Scan for the cell matching the given text and deliver its (X, Y) coordinate at center. 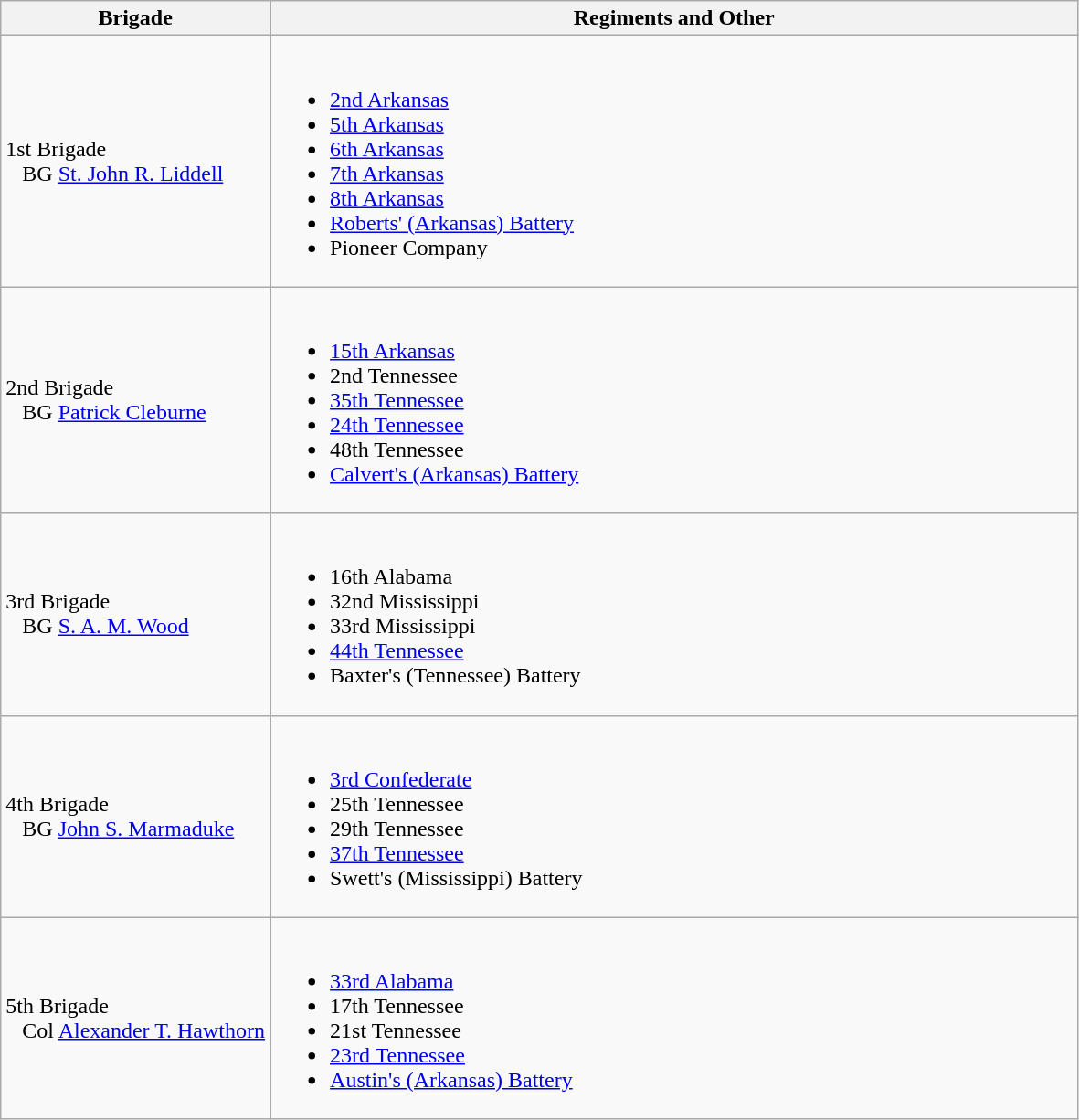
2nd Arkansas5th Arkansas6th Arkansas7th Arkansas8th ArkansasRoberts' (Arkansas) BatteryPioneer Company (674, 161)
3rd Brigade BG S. A. M. Wood (135, 614)
Regiments and Other (674, 18)
5th Brigade Col Alexander T. Hawthorn (135, 1018)
4th Brigade BG John S. Marmaduke (135, 817)
16th Alabama32nd Mississippi33rd Mississippi44th TennesseeBaxter's (Tennessee) Battery (674, 614)
33rd Alabama17th Tennessee21st Tennessee23rd TennesseeAustin's (Arkansas) Battery (674, 1018)
1st Brigade BG St. John R. Liddell (135, 161)
15th Arkansas2nd Tennessee35th Tennessee24th Tennessee48th TennesseeCalvert's (Arkansas) Battery (674, 400)
3rd Confederate25th Tennessee29th Tennessee37th TennesseeSwett's (Mississippi) Battery (674, 817)
2nd Brigade BG Patrick Cleburne (135, 400)
Brigade (135, 18)
